Determine the (x, y) coordinate at the center of the cell enclosing the given text.  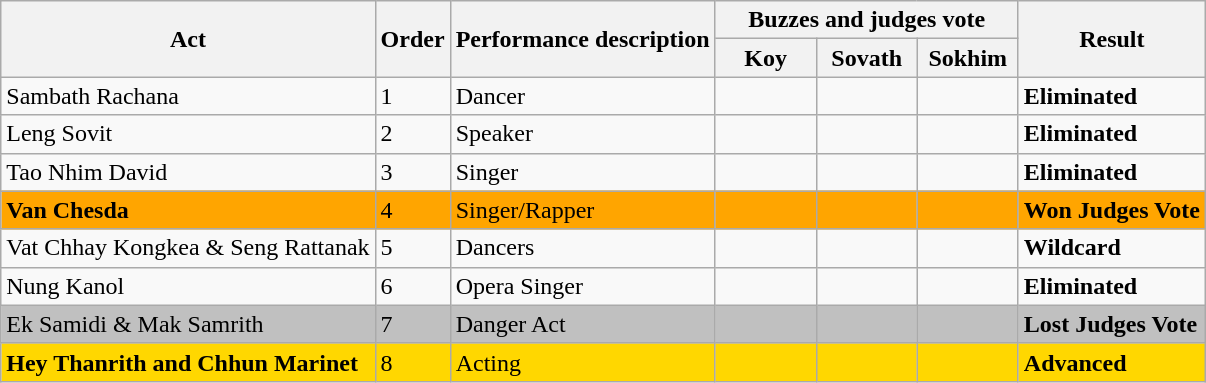
Act (188, 39)
Wildcard (1112, 248)
4 (412, 210)
Ek Samidi & Mak Samrith (188, 324)
Buzzes and judges vote (866, 20)
Performance description (582, 39)
Acting (582, 362)
3 (412, 172)
Sovath (866, 58)
Dancers (582, 248)
Order (412, 39)
Danger Act (582, 324)
7 (412, 324)
Hey Thanrith and Chhun Marinet (188, 362)
8 (412, 362)
Sokhim (968, 58)
Singer/Rapper (582, 210)
Tao Nhim David (188, 172)
Vat Chhay Kongkea & Seng Rattanak (188, 248)
Sambath Rachana (188, 96)
Opera Singer (582, 286)
Nung Kanol (188, 286)
Result (1112, 39)
Lost Judges Vote (1112, 324)
1 (412, 96)
Van Chesda (188, 210)
6 (412, 286)
2 (412, 134)
Advanced (1112, 362)
Koy (766, 58)
Dancer (582, 96)
Speaker (582, 134)
5 (412, 248)
Singer (582, 172)
Leng Sovit (188, 134)
Won Judges Vote (1112, 210)
